Return (X, Y) of the center of cell containing provided text 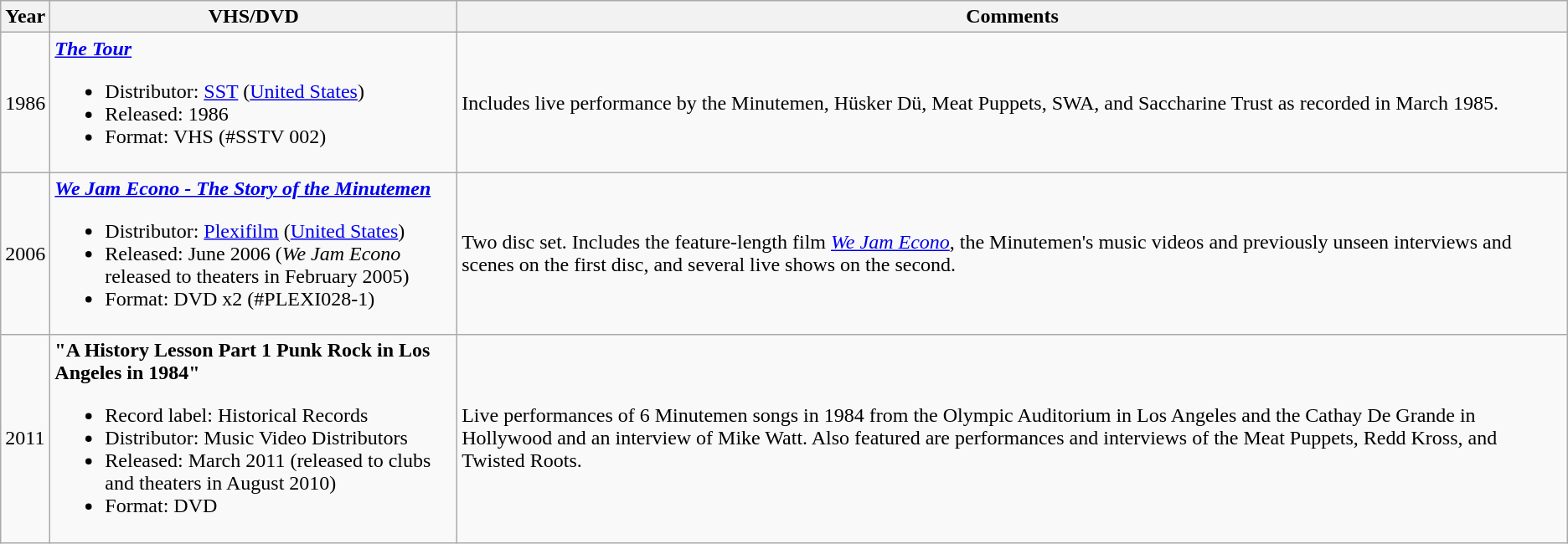
1986 (25, 102)
Year (25, 17)
The TourDistributor: SST (United States)Released: 1986Format: VHS (#SSTV 002) (254, 102)
Includes live performance by the Minutemen, Hüsker Dü, Meat Puppets, SWA, and Saccharine Trust as recorded in March 1985. (1013, 102)
VHS/DVD (254, 17)
2011 (25, 439)
2006 (25, 254)
Comments (1013, 17)
